Pinpoint the cell where the given text exists, returning its [X, Y] midpoint coordinate. 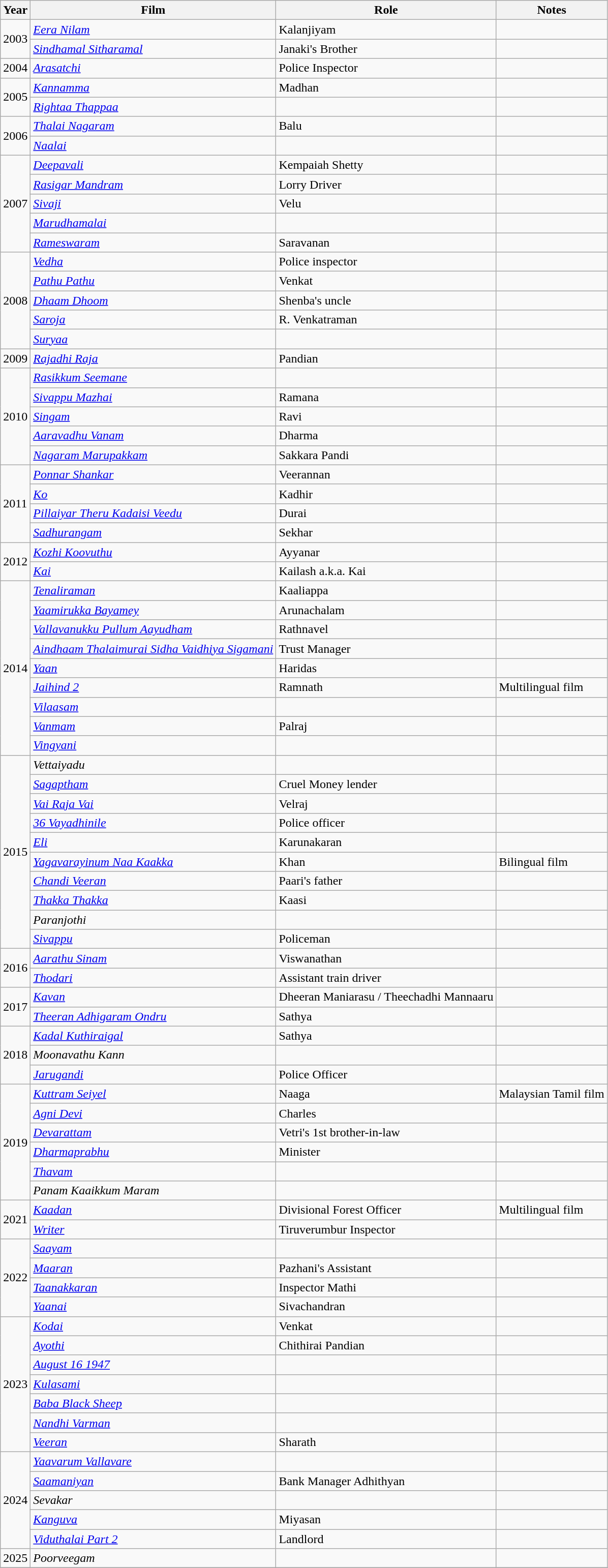
Paari's father [386, 881]
Poorveegam [154, 1558]
Velraj [386, 803]
Bilingual film [552, 862]
Pazhani's Assistant [386, 1268]
Yaavarum Vallavare [154, 1461]
2024 [15, 1500]
Arasatchi [154, 68]
Balu [386, 126]
Pillaiyar Theru Kadaisi Veedu [154, 513]
Paranjothi [154, 920]
Thalai Nagaram [154, 126]
2014 [15, 668]
Sharath [386, 1442]
Police Inspector [386, 68]
Moonavathu Kann [154, 1055]
2022 [15, 1278]
Rathnavel [386, 629]
Eli [154, 842]
2019 [15, 1142]
Aaravadhu Vanam [154, 436]
Sakkara Pandi [386, 455]
Vedha [154, 262]
Rameswaram [154, 243]
2006 [15, 136]
Dharmaprabhu [154, 1152]
2016 [15, 968]
R. Venkatraman [386, 320]
Ayyanar [386, 552]
Rasikkum Seemane [154, 378]
Jaihind 2 [154, 687]
Kai [154, 571]
Malaysian Tamil film [552, 1094]
Charles [386, 1113]
Writer [154, 1229]
Film [154, 10]
2012 [15, 561]
Naalai [154, 145]
Vettaiyadu [154, 765]
Devarattam [154, 1132]
Kaasi [386, 900]
2009 [15, 358]
Karunakaran [386, 842]
Divisional Forest Officer [386, 1210]
Arunachalam [386, 610]
Rajadhi Raja [154, 358]
Bank Manager Adhithyan [386, 1481]
2021 [15, 1220]
Panam Kaaikkum Maram [154, 1191]
2017 [15, 1007]
2003 [15, 39]
Aindhaam Thalaimurai Sidha Vaidhiya Sigamani [154, 649]
Maaran [154, 1268]
Police inspector [386, 262]
2011 [15, 503]
Pathu Pathu [154, 281]
Ayothi [154, 1345]
Landlord [386, 1539]
Policeman [386, 939]
2008 [15, 300]
Sevakar [154, 1500]
Vilaasam [154, 707]
Vetri's 1st brother-in-law [386, 1132]
Yagavarayinum Naa Kaakka [154, 862]
Shenba's uncle [386, 300]
Thakka Thakka [154, 900]
2018 [15, 1055]
Janaki's Brother [386, 49]
Sivaji [154, 203]
Khan [386, 862]
2004 [15, 68]
Role [386, 10]
2023 [15, 1384]
Chithirai Pandian [386, 1345]
Saroja [154, 320]
36 Vayadhinile [154, 823]
Lorry Driver [386, 184]
Ko [154, 494]
Kalanjiyam [386, 29]
Kailash a.k.a. Kai [386, 571]
Singam [154, 416]
Marudhamalai [154, 223]
August 16 1947 [154, 1365]
Trust Manager [386, 649]
Rightaa Thappaa [154, 107]
Madhan [386, 87]
2007 [15, 203]
Ramana [386, 397]
Suryaa [154, 339]
Taanakkaran [154, 1287]
Haridas [386, 668]
Kadal Kuthiraigal [154, 1036]
Kadhir [386, 494]
Kempaiah Shetty [386, 165]
Vanmam [154, 726]
Yaanai [154, 1307]
Tenaliraman [154, 591]
Inspector Mathi [386, 1287]
Yaan [154, 668]
Vingyani [154, 745]
Veerannan [386, 474]
Tiruverumbur Inspector [386, 1229]
Veeran [154, 1442]
Year [15, 10]
Sadhurangam [154, 532]
2005 [15, 97]
Sivappu Mazhai [154, 397]
Sekhar [386, 532]
2010 [15, 416]
Sivappu [154, 939]
Ramnath [386, 687]
Viswanathan [386, 958]
Aarathu Sinam [154, 958]
Kaadan [154, 1210]
Chandi Veeran [154, 881]
Naaga [386, 1094]
Saayam [154, 1249]
Vai Raja Vai [154, 803]
Thodari [154, 978]
Saamaniyan [154, 1481]
Palraj [386, 726]
Kozhi Koovuthu [154, 552]
Police Officer [386, 1074]
2015 [15, 852]
Jarugandi [154, 1074]
Velu [386, 203]
2025 [15, 1558]
Deepavali [154, 165]
Pandian [386, 358]
Sindhamal Sitharamal [154, 49]
Minister [386, 1152]
Dheeran Maniarasu / Theechadhi Mannaaru [386, 997]
Saravanan [386, 243]
Nagaram Marupakkam [154, 455]
Yaamirukka Bayamey [154, 610]
Thavam [154, 1171]
Sagaptham [154, 784]
Dharma [386, 436]
Rasigar Mandram [154, 184]
Kanguva [154, 1520]
Ponnar Shankar [154, 474]
Kodai [154, 1326]
Eera Nilam [154, 29]
Kulasami [154, 1384]
Vallavanukku Pullum Aayudham [154, 629]
Agni Devi [154, 1113]
Theeran Adhigaram Ondru [154, 1016]
Kannamma [154, 87]
Police officer [386, 823]
Nandhi Varman [154, 1423]
Kaaliappa [386, 591]
Ravi [386, 416]
Baba Black Sheep [154, 1403]
Viduthalai Part 2 [154, 1539]
Durai [386, 513]
Sivachandran [386, 1307]
Kavan [154, 997]
Notes [552, 10]
Dhaam Dhoom [154, 300]
Cruel Money lender [386, 784]
Miyasan [386, 1520]
Assistant train driver [386, 978]
Kuttram Seiyel [154, 1094]
